Provide the (X, Y) coordinate of the cell's center where the given text is located.  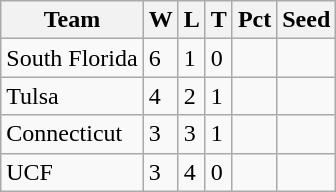
2 (192, 96)
Tulsa (72, 96)
T (218, 20)
South Florida (72, 58)
L (192, 20)
Pct (254, 20)
Connecticut (72, 134)
Seed (306, 20)
6 (160, 58)
UCF (72, 172)
W (160, 20)
Team (72, 20)
